Determine the (X, Y) coordinate at the center of the cell enclosing the given text.  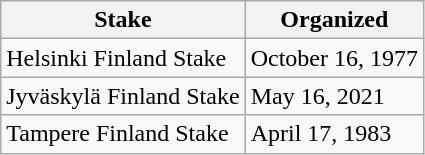
Jyväskylä Finland Stake (123, 96)
May 16, 2021 (334, 96)
Helsinki Finland Stake (123, 58)
April 17, 1983 (334, 134)
Stake (123, 20)
Tampere Finland Stake (123, 134)
Organized (334, 20)
October 16, 1977 (334, 58)
